Return the [x, y] coordinate for the center point of the cell that contains the specified text.  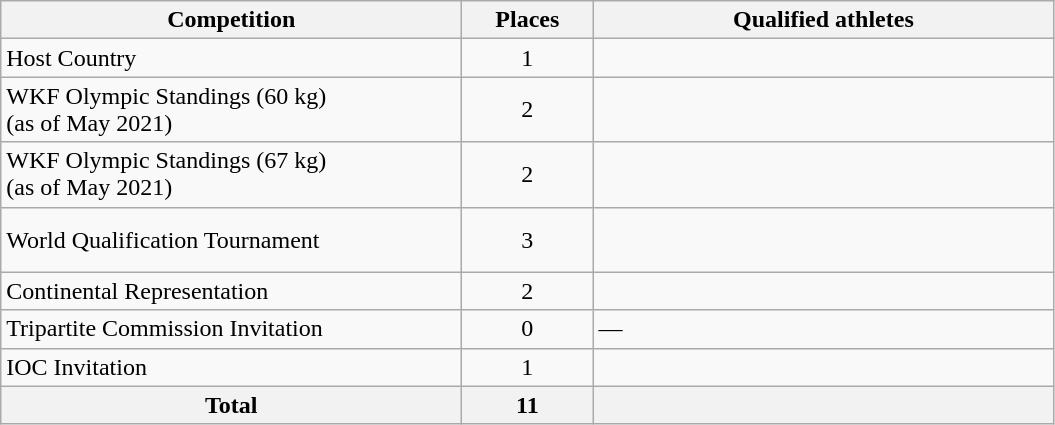
3 [528, 240]
WKF Olympic Standings (60 kg)(as of May 2021) [232, 110]
Tripartite Commission Invitation [232, 329]
IOC Invitation [232, 367]
Qualified athletes [824, 20]
— [824, 329]
Total [232, 405]
WKF Olympic Standings (67 kg)(as of May 2021) [232, 174]
Competition [232, 20]
Host Country [232, 58]
0 [528, 329]
World Qualification Tournament [232, 240]
Places [528, 20]
11 [528, 405]
Continental Representation [232, 291]
